For the text-containing cell, return its midpoint in (X, Y) coordinate format. 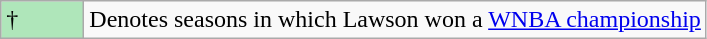
Denotes seasons in which Lawson won a WNBA championship (396, 20)
† (42, 20)
